Pinpoint the cell where the given text exists, returning its [x, y] midpoint coordinate. 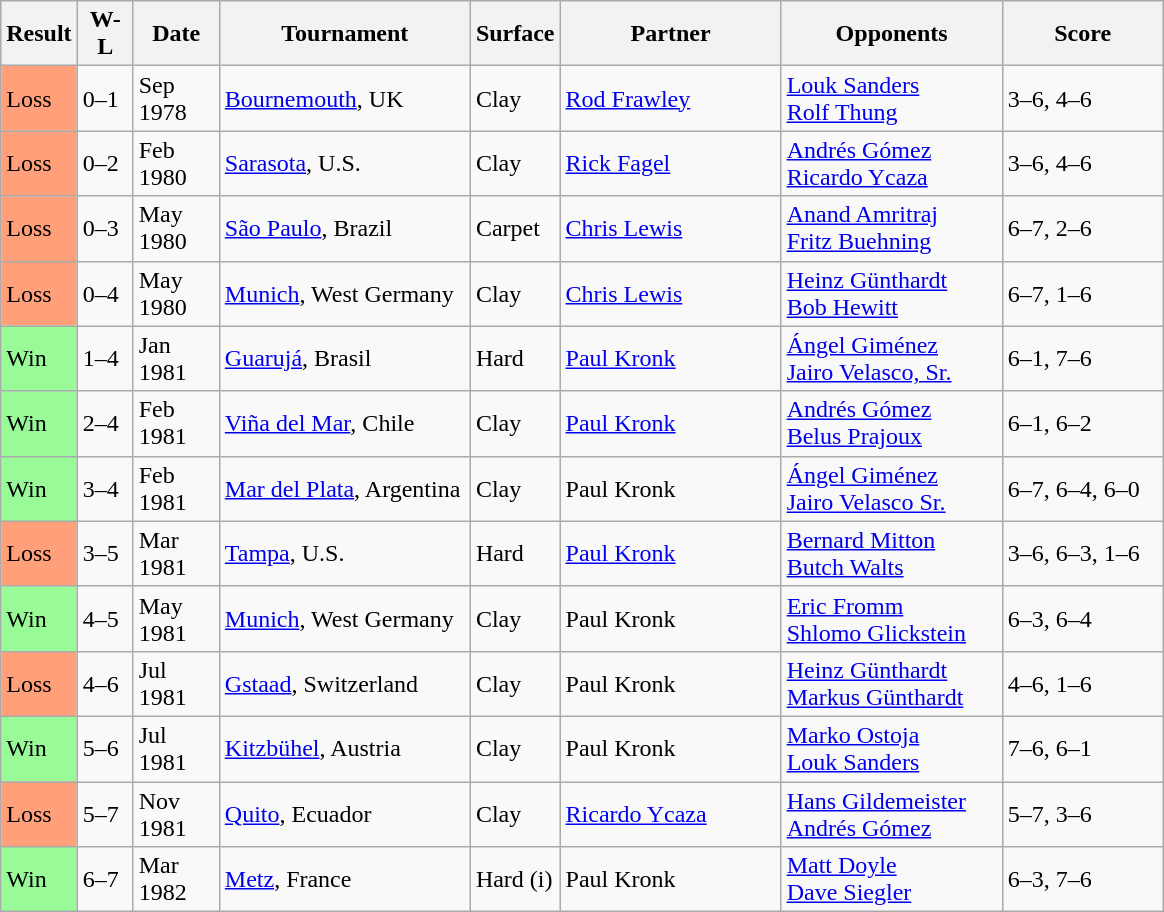
2–4 [105, 424]
6–3, 7–6 [1082, 880]
W-L [105, 34]
Rick Fagel [670, 164]
Tournament [344, 34]
5–7 [105, 814]
5–6 [105, 748]
0–3 [105, 228]
3–6, 6–3, 1–6 [1082, 554]
Result [39, 34]
Mar 1982 [176, 880]
Eric Fromm Shlomo Glickstein [892, 618]
Matt Doyle Dave Siegler [892, 880]
6–7 [105, 880]
4–6, 1–6 [1082, 684]
Anand Amritraj Fritz Buehning [892, 228]
Bournemouth, UK [344, 98]
6–7, 6–4, 6–0 [1082, 488]
Rod Frawley [670, 98]
Partner [670, 34]
4–6 [105, 684]
Jan 1981 [176, 358]
Hard (i) [515, 880]
Score [1082, 34]
6–7, 2–6 [1082, 228]
Hans Gildemeister Andrés Gómez [892, 814]
6–3, 6–4 [1082, 618]
3–4 [105, 488]
Gstaad, Switzerland [344, 684]
Heinz Günthardt Bob Hewitt [892, 294]
Metz, France [344, 880]
0–2 [105, 164]
Quito, Ecuador [344, 814]
Mar 1981 [176, 554]
Feb 1980 [176, 164]
Sarasota, U.S. [344, 164]
Viña del Mar, Chile [344, 424]
Ángel Giménez Jairo Velasco, Sr. [892, 358]
0–4 [105, 294]
6–7, 1–6 [1082, 294]
Heinz Günthardt Markus Günthardt [892, 684]
May 1981 [176, 618]
Ricardo Ycaza [670, 814]
3–5 [105, 554]
Carpet [515, 228]
Andrés Gómez Belus Prajoux [892, 424]
Guarujá, Brasil [344, 358]
0–1 [105, 98]
6–1, 7–6 [1082, 358]
7–6, 6–1 [1082, 748]
São Paulo, Brazil [344, 228]
Sep 1978 [176, 98]
Tampa, U.S. [344, 554]
5–7, 3–6 [1082, 814]
Ángel Giménez Jairo Velasco Sr. [892, 488]
4–5 [105, 618]
Andrés Gómez Ricardo Ycaza [892, 164]
Date [176, 34]
Opponents [892, 34]
Louk Sanders Rolf Thung [892, 98]
Bernard Mitton Butch Walts [892, 554]
6–1, 6–2 [1082, 424]
Surface [515, 34]
Mar del Plata, Argentina [344, 488]
1–4 [105, 358]
Nov 1981 [176, 814]
Marko Ostoja Louk Sanders [892, 748]
Kitzbühel, Austria [344, 748]
